Provide the [X, Y] coordinate of the cell's center where the given text is located.  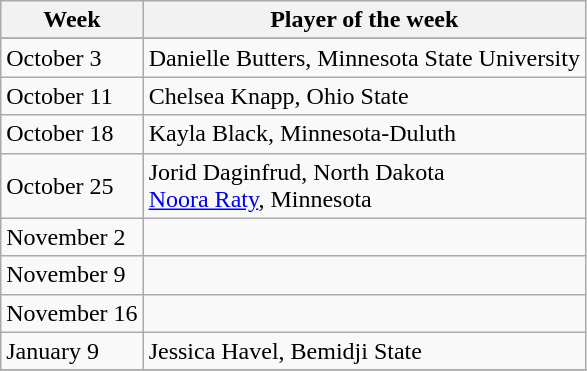
November 9 [72, 275]
Week [72, 20]
October 11 [72, 96]
Player of the week [364, 20]
October 18 [72, 134]
Chelsea Knapp, Ohio State [364, 96]
Kayla Black, Minnesota-Duluth [364, 134]
Jessica Havel, Bemidji State [364, 351]
November 2 [72, 237]
October 3 [72, 58]
Danielle Butters, Minnesota State University [364, 58]
November 16 [72, 313]
October 25 [72, 186]
January 9 [72, 351]
Jorid Daginfrud, North DakotaNoora Raty, Minnesota [364, 186]
